Return the (X, Y) coordinate for the center point of the cell that contains the specified text.  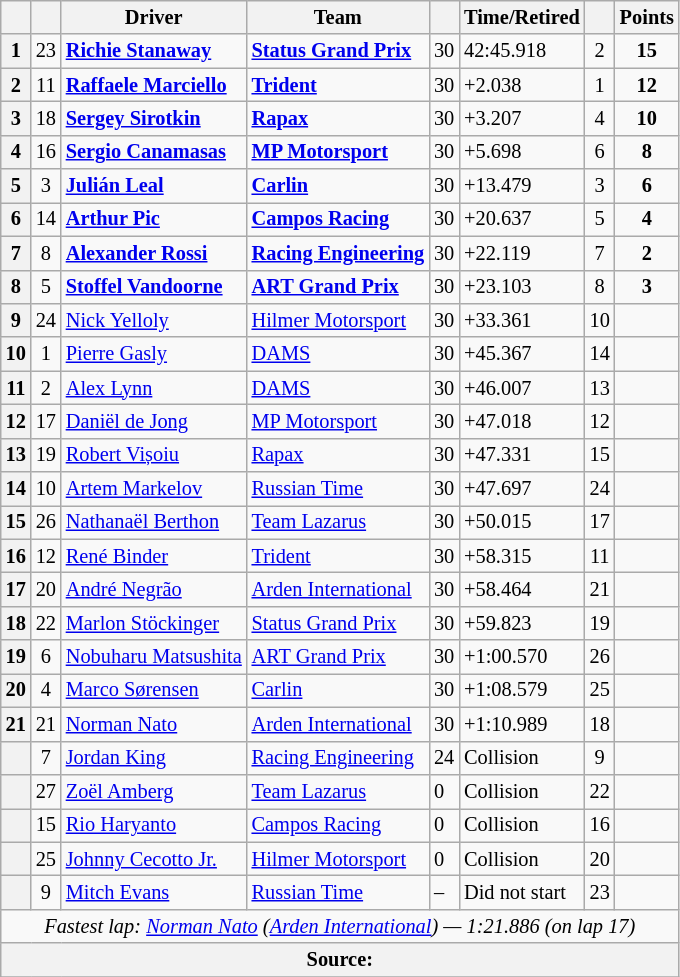
Nick Yelloly (154, 320)
+13.479 (522, 186)
Points (647, 17)
+47.018 (522, 421)
André Negrão (154, 589)
Sergey Sirotkin (154, 118)
René Binder (154, 556)
+46.007 (522, 388)
Team (338, 17)
Robert Vișoiu (154, 455)
27 (46, 791)
Daniël de Jong (154, 421)
+58.464 (522, 589)
Alex Lynn (154, 388)
+3.207 (522, 118)
Nobuharu Matsushita (154, 657)
Marlon Stöckinger (154, 623)
Julián Leal (154, 186)
+2.038 (522, 85)
Artem Markelov (154, 489)
+20.637 (522, 219)
Jordan King (154, 758)
+33.361 (522, 320)
+47.331 (522, 455)
+23.103 (522, 287)
Mitch Evans (154, 892)
Sergio Canamasas (154, 152)
Stoffel Vandoorne (154, 287)
– (444, 892)
Driver (154, 17)
Zoël Amberg (154, 791)
Fastest lap: Norman Nato (Arden International) — 1:21.886 (on lap 17) (340, 926)
+22.119 (522, 253)
Arthur Pic (154, 219)
+58.315 (522, 556)
+1:00.570 (522, 657)
Raffaele Marciello (154, 85)
+5.698 (522, 152)
Pierre Gasly (154, 354)
Marco Sørensen (154, 690)
Johnny Cecotto Jr. (154, 859)
Time/Retired (522, 17)
Rio Haryanto (154, 825)
+47.697 (522, 489)
+59.823 (522, 623)
Alexander Rossi (154, 253)
+1:08.579 (522, 690)
Nathanaël Berthon (154, 522)
Did not start (522, 892)
Richie Stanaway (154, 51)
Norman Nato (154, 724)
42:45.918 (522, 51)
+1:10.989 (522, 724)
Source: (340, 960)
+45.367 (522, 354)
+50.015 (522, 522)
